Find where the given text appears and provide that cell's center as [X, Y] coordinate. 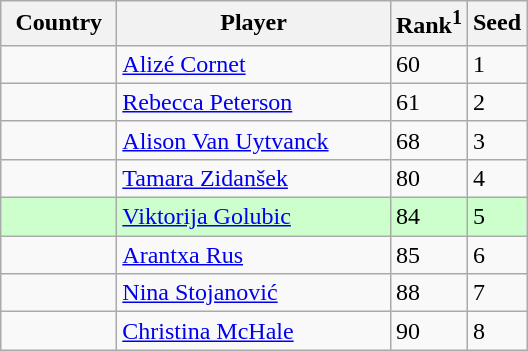
Rebecca Peterson [254, 102]
Christina McHale [254, 331]
61 [428, 102]
85 [428, 255]
8 [496, 331]
90 [428, 331]
2 [496, 102]
3 [496, 140]
60 [428, 64]
Rank1 [428, 24]
6 [496, 255]
Tamara Zidanšek [254, 178]
4 [496, 178]
80 [428, 178]
7 [496, 293]
Alison Van Uytvanck [254, 140]
Seed [496, 24]
1 [496, 64]
68 [428, 140]
Player [254, 24]
84 [428, 217]
Nina Stojanović [254, 293]
Viktorija Golubic [254, 217]
Country [59, 24]
5 [496, 217]
88 [428, 293]
Alizé Cornet [254, 64]
Arantxa Rus [254, 255]
